For the text-containing cell, return its midpoint in [x, y] coordinate format. 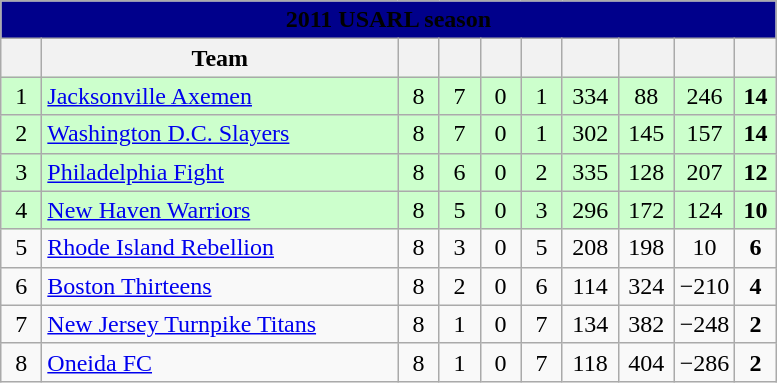
198 [646, 248]
Boston Thirteens [220, 286]
118 [590, 362]
New Haven Warriors [220, 210]
302 [590, 134]
145 [646, 134]
157 [704, 134]
Rhode Island Rebellion [220, 248]
−286 [704, 362]
114 [590, 286]
12 [756, 172]
Team [220, 58]
335 [590, 172]
88 [646, 96]
New Jersey Turnpike Titans [220, 324]
382 [646, 324]
334 [590, 96]
Oneida FC [220, 362]
Washington D.C. Slayers [220, 134]
2011 USARL season [388, 20]
−248 [704, 324]
207 [704, 172]
Jacksonville Axemen [220, 96]
246 [704, 96]
Philadelphia Fight [220, 172]
−210 [704, 286]
128 [646, 172]
296 [590, 210]
208 [590, 248]
124 [704, 210]
324 [646, 286]
404 [646, 362]
172 [646, 210]
134 [590, 324]
